Extract the (x, y) coordinate from the center of the cell holding the provided text.  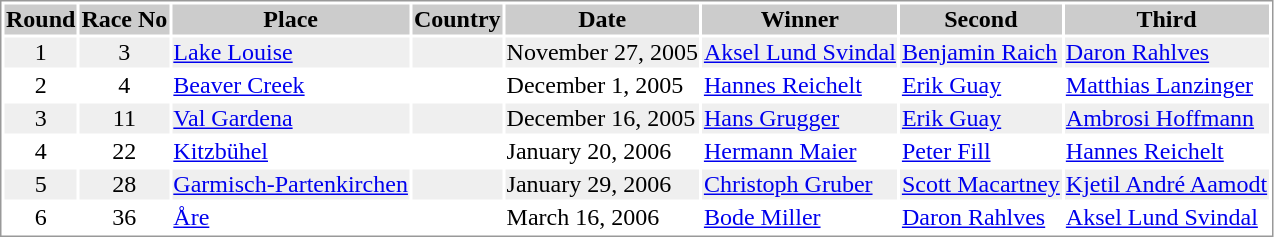
Round (40, 19)
5 (40, 185)
December 16, 2005 (602, 119)
Third (1166, 19)
Peter Fill (980, 151)
Lake Louise (291, 53)
March 16, 2006 (602, 217)
Benjamin Raich (980, 53)
Hermann Maier (800, 151)
Bode Miller (800, 217)
36 (124, 217)
Matthias Lanzinger (1166, 85)
Country (457, 19)
Åre (291, 217)
Scott Macartney (980, 185)
Race No (124, 19)
Kitzbühel (291, 151)
Christoph Gruber (800, 185)
Date (602, 19)
Second (980, 19)
January 20, 2006 (602, 151)
11 (124, 119)
6 (40, 217)
Val Gardena (291, 119)
Place (291, 19)
2 (40, 85)
1 (40, 53)
January 29, 2006 (602, 185)
Ambrosi Hoffmann (1166, 119)
Winner (800, 19)
Garmisch-Partenkirchen (291, 185)
Beaver Creek (291, 85)
December 1, 2005 (602, 85)
November 27, 2005 (602, 53)
Kjetil André Aamodt (1166, 185)
28 (124, 185)
Hans Grugger (800, 119)
22 (124, 151)
